From the cell containing the given text, extract its center point as (x, y) coordinate. 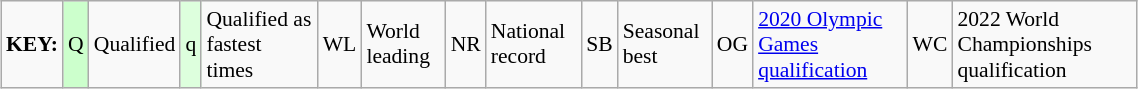
q (190, 44)
World leading (403, 44)
OG (732, 44)
Q (76, 44)
2022 World Championships qualification (1044, 44)
WL (340, 44)
Seasonal best (665, 44)
SB (600, 44)
NR (466, 44)
National record (534, 44)
2020 Olympic Games qualification (830, 44)
Qualified as fastest times (259, 44)
WC (930, 44)
Qualified (135, 44)
KEY: (32, 44)
